Provide the (x, y) coordinate of the cell's center where the given text is located.  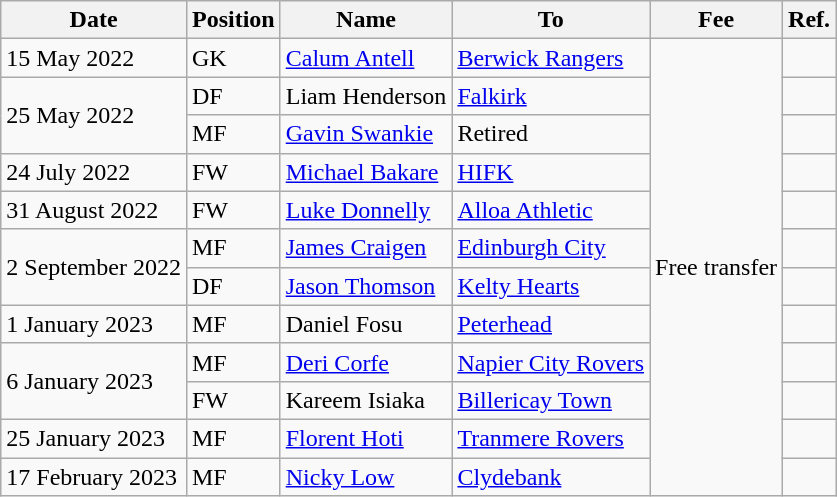
Michael Bakare (366, 172)
Billericay Town (551, 400)
Daniel Fosu (366, 324)
James Craigen (366, 248)
Fee (716, 20)
Retired (551, 134)
Position (233, 20)
Berwick Rangers (551, 58)
Napier City Rovers (551, 362)
Kareem Isiaka (366, 400)
Calum Antell (366, 58)
Ref. (810, 20)
Name (366, 20)
Nicky Low (366, 477)
1 January 2023 (94, 324)
2 September 2022 (94, 267)
Alloa Athletic (551, 210)
Liam Henderson (366, 96)
Tranmere Rovers (551, 438)
Peterhead (551, 324)
24 July 2022 (94, 172)
Kelty Hearts (551, 286)
6 January 2023 (94, 381)
25 May 2022 (94, 115)
17 February 2023 (94, 477)
Luke Donnelly (366, 210)
To (551, 20)
GK (233, 58)
25 January 2023 (94, 438)
Deri Corfe (366, 362)
HIFK (551, 172)
Gavin Swankie (366, 134)
Clydebank (551, 477)
15 May 2022 (94, 58)
Falkirk (551, 96)
31 August 2022 (94, 210)
Free transfer (716, 268)
Florent Hoti (366, 438)
Jason Thomson (366, 286)
Date (94, 20)
Edinburgh City (551, 248)
